From the cell containing the given text, extract its center point as (x, y) coordinate. 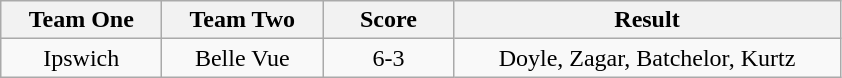
Team Two (242, 20)
Ipswich (82, 58)
Belle Vue (242, 58)
Result (647, 20)
Doyle, Zagar, Batchelor, Kurtz (647, 58)
6-3 (388, 58)
Score (388, 20)
Team One (82, 20)
